Capture the cell that displays the provided text and extract its [X, Y] central coordinate. 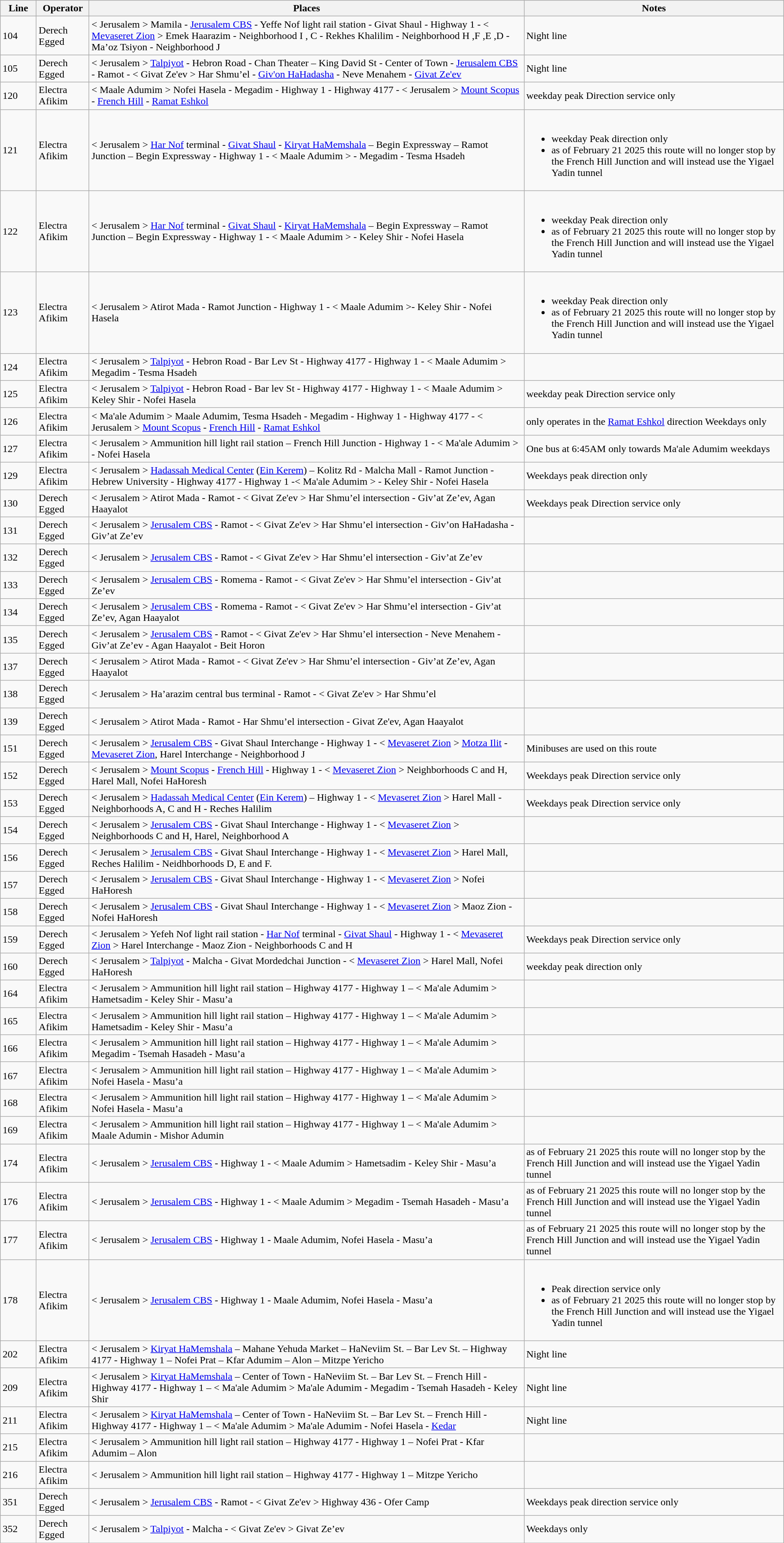
< Jerusalem > Mount Scopus - French Hill - Highway 1 - < Mevaseret Zion > Neighborhoods C and H, Harel Mall, Nofei HaHoresh [307, 776]
< Jerusalem > Jerusalem CBS - Highway 1 - < Maale Adumim > Hametsadim - Keley Shir - Masu’a [307, 1163]
Minibuses are used on this route [654, 748]
weekday peak direction only [654, 967]
153 [18, 803]
< Jerusalem > Ammunition hill light rail station – Highway 4177 - Highway 1 – < Ma'ale Adumim > Maale Adumin - Mishor Adumin [307, 1130]
< Jerusalem > Ammunition hill light rail station – Highway 4177 - Highway 1 – Mitzpe Yericho [307, 1475]
216 [18, 1475]
135 [18, 639]
< Jerusalem > Jerusalem CBS - Romema - Ramot - < Givat Ze'ev > Har Shmu’el intersection - Giv’at Ze’ev [307, 585]
176 [18, 1202]
< Jerusalem > Jerusalem CBS - Givat Shaul Interchange - Highway 1 - < Mevaseret Zion > Maoz Zion - Nofei HaHoresh [307, 912]
160 [18, 967]
132 [18, 558]
< Jerusalem > Jerusalem CBS - Givat Shaul Interchange - Highway 1 - < Mevaseret Zion > Neighborhoods C and H, Harel, Neighborhood A [307, 830]
177 [18, 1240]
127 [18, 448]
< Jerusalem > Ammunition hill light rail station – Highway 4177 - Highway 1 – < Ma'ale Adumim > Megadim - Tsemah Hasadeh - Masu’a [307, 1048]
215 [18, 1447]
164 [18, 994]
Line [18, 8]
168 [18, 1103]
< Jerusalem > Ha’arazim central bus terminal - Ramot - < Givat Ze'ev > Har Shmu’el [307, 694]
Weekdays peak direction only [654, 476]
139 [18, 721]
133 [18, 585]
125 [18, 394]
209 [18, 1387]
< Jerusalem > Atirot Mada - Ramot Junction - Highway 1 - < Maale Adumim >- Keley Shir - Nofei Hasela [307, 313]
< Jerusalem > Jerusalem CBS - Highway 1 - < Maale Adumim > Megadim - Tsemah Hasadeh - Masu’a [307, 1202]
< Jerusalem > Hadassah Medical Center (Ein Kerem) – Highway 1 - < Mevaseret Zion > Harel Mall - Neighborhoods A, C and H - Reches Halilim [307, 803]
Places [307, 8]
< Jerusalem > Atirot Mada - Ramot - Har Shmu’el intersection - Givat Ze'ev, Agan Haayalot [307, 721]
157 [18, 885]
< Jerusalem > Ammunition hill light rail station – Highway 4177 - Highway 1 – Nofei Prat - Kfar Adumim – Alon [307, 1447]
156 [18, 857]
137 [18, 667]
Notes [654, 8]
< Jerusalem > Ammunition hill light rail station – French Hill Junction - Highway 1 - < Ma'ale Adumim > - Nofei Hasela [307, 448]
< Jerusalem > Talpiyot - Hebron Road - Bar lev St - Highway 4177 - Highway 1 - < Maale Adumim > Keley Shir - Nofei Hasela [307, 394]
< Jerusalem > Jerusalem CBS - Ramot - < Givat Ze'ev > Har Shmu’el intersection - Giv’on HaHadasha - Giv’at Ze’ev [307, 530]
< Jerusalem > Jerusalem CBS - Romema - Ramot - < Givat Ze'ev > Har Shmu’el intersection - Giv’at Ze’ev, Agan Haayalot [307, 613]
< Jerusalem > Jerusalem CBS - Ramot - < Givat Ze'ev > Har Shmu’el intersection - Giv’at Ze’ev [307, 558]
< Jerusalem > Jerusalem CBS - Ramot - < Givat Ze'ev > Highway 436 - Ofer Camp [307, 1502]
122 [18, 231]
123 [18, 313]
352 [18, 1529]
Weekdays only [654, 1529]
158 [18, 912]
129 [18, 476]
211 [18, 1420]
151 [18, 748]
167 [18, 1076]
< Jerusalem > Talpiyot - Malcha - < Givat Ze'ev > Givat Ze’ev [307, 1529]
131 [18, 530]
351 [18, 1502]
134 [18, 613]
< Jerusalem > Jerusalem CBS - Givat Shaul Interchange - Highway 1 - < Mevaseret Zion > Nofei HaHoresh [307, 885]
Operator [63, 8]
138 [18, 694]
< Maale Adumim > Nofei Hasela - Megadim - Highway 1 - Highway 4177 - < Jerusalem > Mount Scopus - French Hill - Ramat Eshkol [307, 96]
< Jerusalem > Talpiyot - Hebron Road - Bar Lev St - Highway 4177 - Highway 1 - < Maale Adumim > Megadim - Tesma Hsadeh [307, 367]
105 [18, 69]
< Jerusalem > Jerusalem CBS - Ramot - < Givat Ze'ev > Har Shmu’el intersection - Neve Menahem - Giv’at Ze’ev - Agan Haayalot - Beit Horon [307, 639]
One bus at 6:45AM only towards Ma'ale Adumim weekdays [654, 448]
< Jerusalem > Jerusalem CBS - Givat Shaul Interchange - Highway 1 - < Mevaseret Zion > Harel Mall, Reches Halilim - Neidhborhoods D, E and F. [307, 857]
< Ma'ale Adumim > Maale Adumim, Tesma Hsadeh - Megadim - Highway 1 - Highway 4177 - < Jerusalem > Mount Scopus - French Hill - Ramat Eshkol [307, 421]
174 [18, 1163]
120 [18, 96]
< Jerusalem > Talpiyot - Malcha - Givat Mordedchai Junction - < Mevaseret Zion > Harel Mall, Nofei HaHoresh [307, 967]
154 [18, 830]
only operates in the Ramat Eshkol direction Weekdays only [654, 421]
126 [18, 421]
202 [18, 1354]
104 [18, 36]
121 [18, 150]
178 [18, 1300]
124 [18, 367]
166 [18, 1048]
130 [18, 503]
169 [18, 1130]
Weekdays peak direction service only [654, 1502]
165 [18, 1021]
152 [18, 776]
159 [18, 939]
